Provide the [x, y] coordinate of the cell's center where the given text is located.  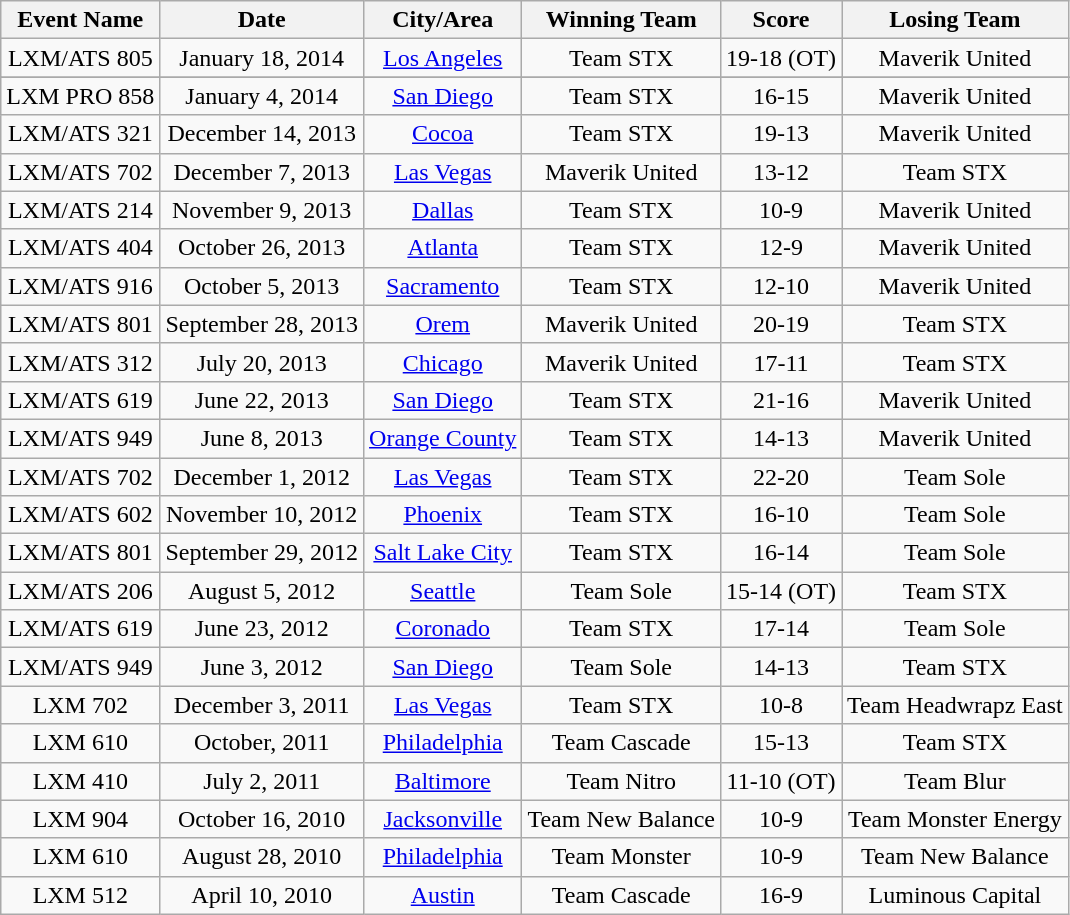
Score [782, 20]
LXM/ATS 214 [80, 210]
July 2, 2011 [262, 781]
Team Monster Energy [956, 819]
Salt Lake City [443, 553]
LXM 904 [80, 819]
December 3, 2011 [262, 705]
17-14 [782, 629]
LXM PRO 858 [80, 96]
October 5, 2013 [262, 286]
December 1, 2012 [262, 477]
Date [262, 20]
Chicago [443, 362]
Austin [443, 895]
June 3, 2012 [262, 667]
11-10 (OT) [782, 781]
June 8, 2013 [262, 438]
August 28, 2010 [262, 857]
Dallas [443, 210]
January 18, 2014 [262, 58]
19-18 (OT) [782, 58]
LXM/ATS 312 [80, 362]
September 28, 2013 [262, 324]
Cocoa [443, 134]
December 14, 2013 [262, 134]
22-20 [782, 477]
LXM/ATS 805 [80, 58]
LXM/ATS 916 [80, 286]
September 29, 2012 [262, 553]
15-13 [782, 743]
Event Name [80, 20]
LXM 410 [80, 781]
Los Angeles [443, 58]
Baltimore [443, 781]
Orem [443, 324]
City/Area [443, 20]
LXM/ATS 321 [80, 134]
Atlanta [443, 248]
November 9, 2013 [262, 210]
July 20, 2013 [262, 362]
Team Monster [622, 857]
Team Nitro [622, 781]
LXM/ATS 602 [80, 515]
16-10 [782, 515]
June 22, 2013 [262, 400]
April 10, 2010 [262, 895]
December 7, 2013 [262, 172]
August 5, 2012 [262, 591]
16-9 [782, 895]
13-12 [782, 172]
Team Blur [956, 781]
LXM 702 [80, 705]
17-11 [782, 362]
LXM/ATS 404 [80, 248]
Orange County [443, 438]
June 23, 2012 [262, 629]
November 10, 2012 [262, 515]
Sacramento [443, 286]
Winning Team [622, 20]
Team Headwrapz East [956, 705]
January 4, 2014 [262, 96]
Losing Team [956, 20]
October 16, 2010 [262, 819]
Phoenix [443, 515]
Luminous Capital [956, 895]
16-14 [782, 553]
Coronado [443, 629]
12-10 [782, 286]
12-9 [782, 248]
October 26, 2013 [262, 248]
21-16 [782, 400]
October, 2011 [262, 743]
19-13 [782, 134]
20-19 [782, 324]
16-15 [782, 96]
Seattle [443, 591]
LXM 512 [80, 895]
Jacksonville [443, 819]
15-14 (OT) [782, 591]
LXM/ATS 206 [80, 591]
10-8 [782, 705]
